Identify which cell holds the provided text, then report its [x, y] central coordinate. 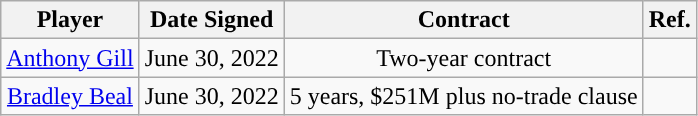
Ref. [670, 20]
Anthony Gill [70, 58]
Two-year contract [464, 58]
Contract [464, 20]
Player [70, 20]
Bradley Beal [70, 96]
5 years, $251M plus no-trade clause [464, 96]
Date Signed [212, 20]
